Find where the given text appears and provide that cell's center as (x, y) coordinate. 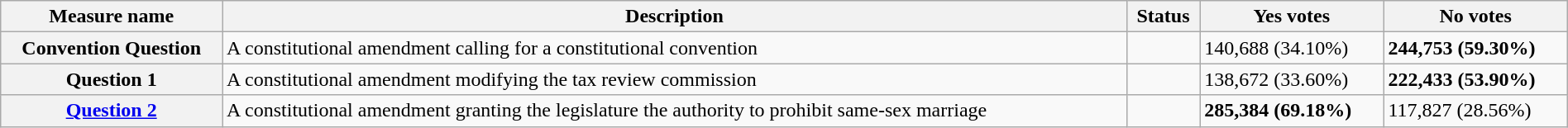
138,672 (33.60%) (1292, 79)
No votes (1475, 17)
244,753 (59.30%) (1475, 48)
Question 2 (112, 111)
140,688 (34.10%) (1292, 48)
A constitutional amendment granting the legislature the authority to prohibit same-sex marriage (675, 111)
Convention Question (112, 48)
Yes votes (1292, 17)
222,433 (53.90%) (1475, 79)
Measure name (112, 17)
Description (675, 17)
Question 1 (112, 79)
A constitutional amendment modifying the tax review commission (675, 79)
285,384 (69.18%) (1292, 111)
117,827 (28.56%) (1475, 111)
Status (1163, 17)
A constitutional amendment calling for a constitutional convention (675, 48)
